For the text-containing cell, return its midpoint in [X, Y] coordinate format. 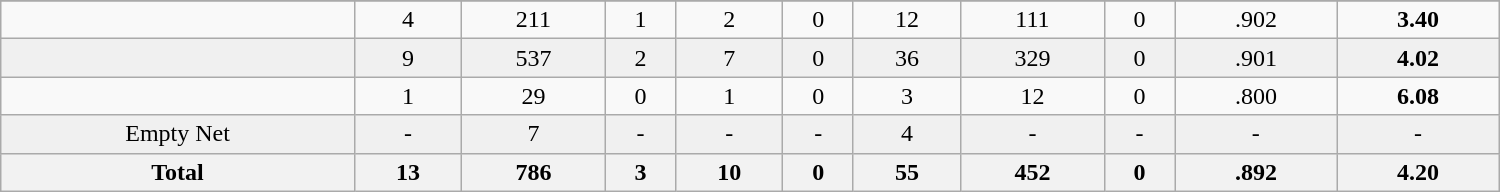
9 [408, 58]
786 [533, 172]
55 [906, 172]
3.40 [1418, 20]
29 [533, 96]
211 [533, 20]
.800 [1256, 96]
36 [906, 58]
.901 [1256, 58]
537 [533, 58]
13 [408, 172]
.892 [1256, 172]
Total [178, 172]
4.02 [1418, 58]
111 [1033, 20]
.902 [1256, 20]
10 [730, 172]
329 [1033, 58]
6.08 [1418, 96]
4.20 [1418, 172]
Empty Net [178, 134]
452 [1033, 172]
